Determine the (x, y) coordinate at the center of the cell enclosing the given text.  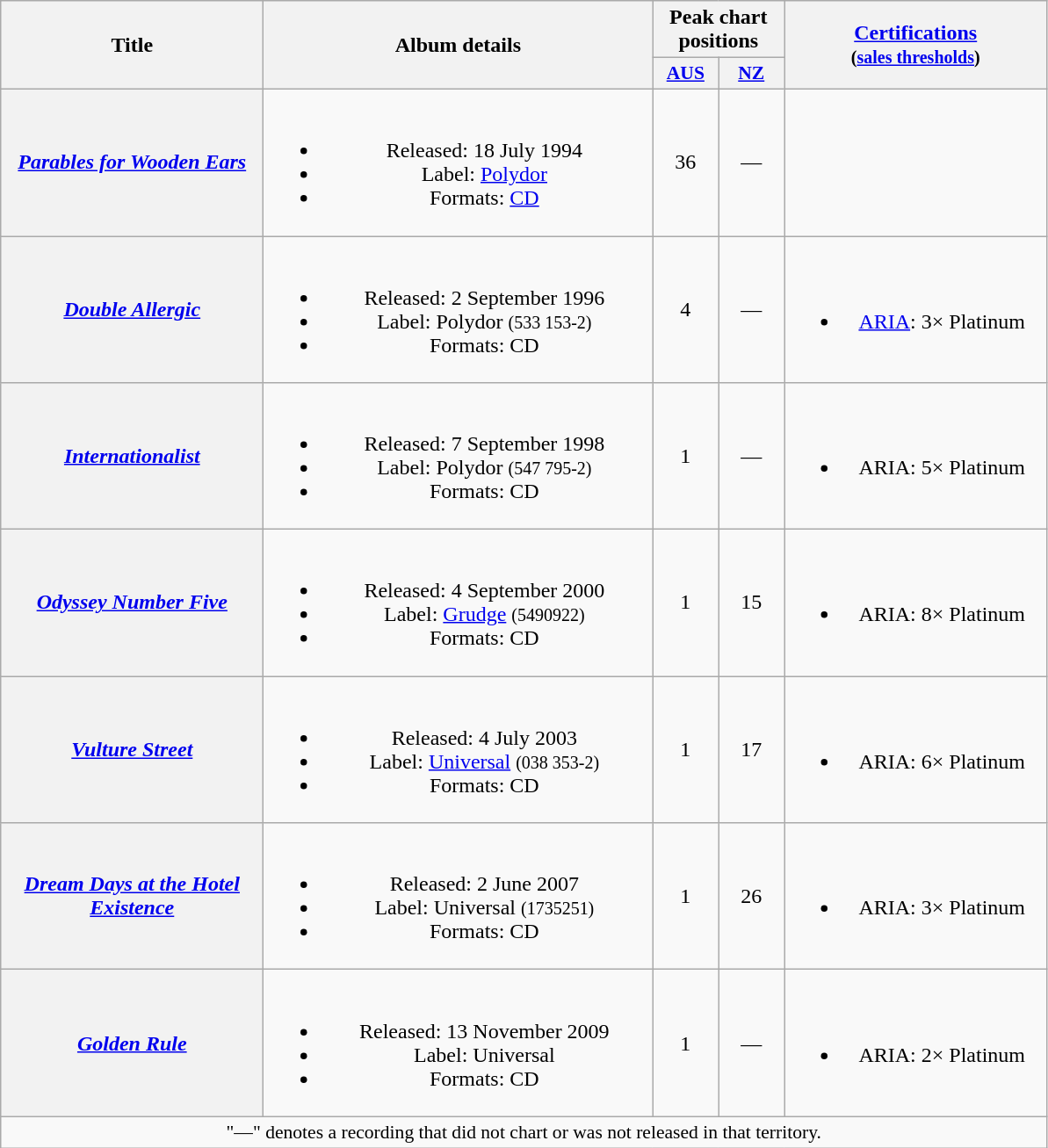
Released: 13 November 2009Label: UniversalFormats: CD (459, 1043)
Odyssey Number Five (132, 603)
Golden Rule (132, 1043)
15 (752, 603)
"—" denotes a recording that did not chart or was not released in that territory. (524, 1132)
26 (752, 896)
Released: 4 September 2000Label: Grudge (5490922)Formats: CD (459, 603)
Dream Days at the Hotel Existence (132, 896)
ARIA: 5× Platinum (915, 457)
Title (132, 46)
Parables for Wooden Ears (132, 162)
NZ (752, 74)
ARIA: 2× Platinum (915, 1043)
4 (685, 309)
Album details (459, 46)
36 (685, 162)
Released: 2 June 2007Label: Universal (1735251)Formats: CD (459, 896)
Released: 18 July 1994Label: PolydorFormats: CD (459, 162)
Released: 2 September 1996Label: Polydor (533 153-2)Formats: CD (459, 309)
Vulture Street (132, 750)
Released: 7 September 1998Label: Polydor (547 795-2)Formats: CD (459, 457)
AUS (685, 74)
Certifications(sales thresholds) (915, 46)
Released: 4 July 2003Label: Universal (038 353-2)Formats: CD (459, 750)
ARIA: 6× Platinum (915, 750)
Double Allergic (132, 309)
Internationalist (132, 457)
ARIA: 8× Platinum (915, 603)
Peak chart positions (719, 30)
17 (752, 750)
